Provide the (X, Y) coordinate of the cell's center where the given text is located.  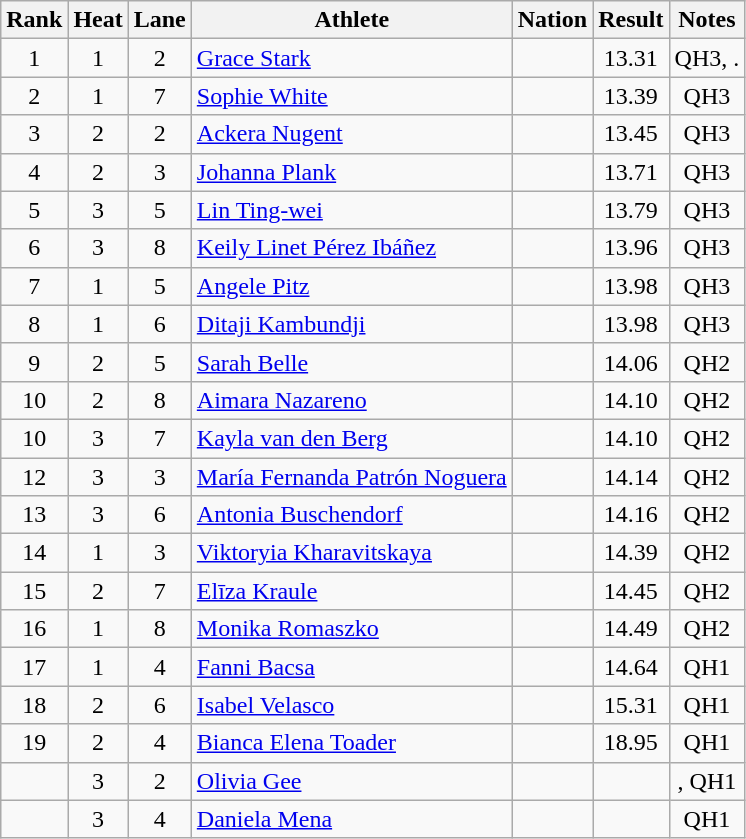
Viktoryia Kharavitskaya (352, 553)
Notes (707, 20)
QH3, . (707, 58)
14.49 (631, 629)
Result (631, 20)
9 (34, 362)
14.39 (631, 553)
15 (34, 591)
Sophie White (352, 96)
Ackera Nugent (352, 134)
14 (34, 553)
13.79 (631, 210)
Johanna Plank (352, 172)
18.95 (631, 743)
Ditaji Kambundji (352, 324)
18 (34, 705)
15.31 (631, 705)
13.31 (631, 58)
13.96 (631, 248)
Heat (98, 20)
Fanni Bacsa (352, 667)
Athlete (352, 20)
16 (34, 629)
Grace Stark (352, 58)
María Fernanda Patrón Noguera (352, 477)
12 (34, 477)
Sarah Belle (352, 362)
Nation (552, 20)
14.14 (631, 477)
Isabel Velasco (352, 705)
Olivia Gee (352, 781)
Keily Linet Pérez Ibáñez (352, 248)
19 (34, 743)
Bianca Elena Toader (352, 743)
Kayla van den Berg (352, 438)
13.71 (631, 172)
Elīza Kraule (352, 591)
Lin Ting-wei (352, 210)
14.06 (631, 362)
Monika Romaszko (352, 629)
17 (34, 667)
14.64 (631, 667)
Lane (160, 20)
14.16 (631, 515)
Antonia Buschendorf (352, 515)
Daniela Mena (352, 819)
13.45 (631, 134)
14.45 (631, 591)
13 (34, 515)
Aimara Nazareno (352, 400)
Rank (34, 20)
13.39 (631, 96)
, QH1 (707, 781)
Angele Pitz (352, 286)
